Return the [x, y] coordinate for the center point of the cell that contains the specified text.  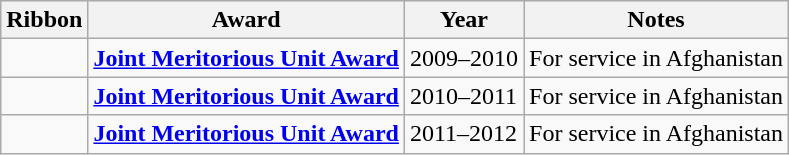
Award [246, 20]
2009–2010 [464, 58]
2010–2011 [464, 96]
Notes [656, 20]
2011–2012 [464, 134]
Year [464, 20]
Ribbon [44, 20]
